Pinpoint the cell where the given text exists, returning its (X, Y) midpoint coordinate. 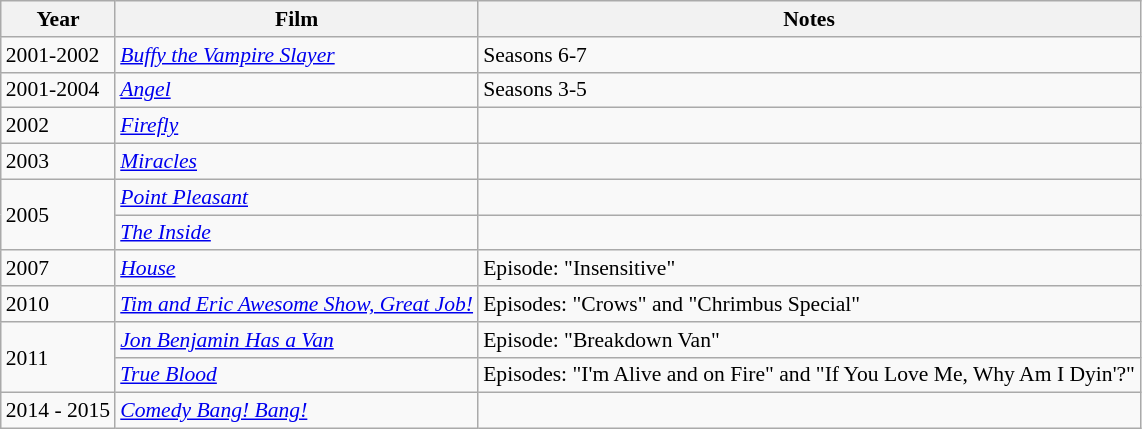
Angel (296, 90)
Seasons 3-5 (809, 90)
Point Pleasant (296, 197)
House (296, 269)
2001-2002 (58, 55)
2005 (58, 214)
Buffy the Vampire Slayer (296, 55)
Comedy Bang! Bang! (296, 411)
2001-2004 (58, 90)
Episode: "Breakdown Van" (809, 340)
Notes (809, 19)
Seasons 6-7 (809, 55)
2014 - 2015 (58, 411)
Jon Benjamin Has a Van (296, 340)
Firefly (296, 126)
2007 (58, 269)
2002 (58, 126)
2003 (58, 162)
Episodes: "Crows" and "Chrimbus Special" (809, 304)
Film (296, 19)
Miracles (296, 162)
Episode: "Insensitive" (809, 269)
2011 (58, 358)
The Inside (296, 233)
Episodes: "I'm Alive and on Fire" and "If You Love Me, Why Am I Dyin'?" (809, 375)
Tim and Eric Awesome Show, Great Job! (296, 304)
2010 (58, 304)
Year (58, 19)
True Blood (296, 375)
